Pinpoint the cell where the given text exists, returning its [X, Y] midpoint coordinate. 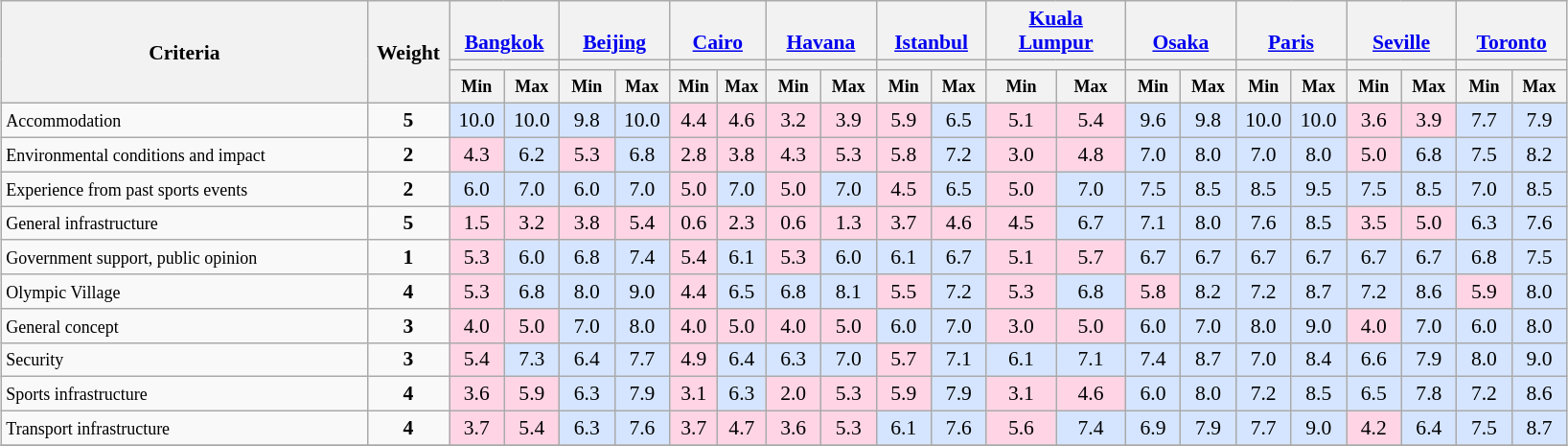
4.8 [1091, 155]
Sports infrastructure [184, 394]
Seville [1401, 31]
Paris [1290, 31]
Government support, public opinion [184, 258]
General concept [184, 326]
Toronto [1512, 31]
9.6 [1153, 121]
Osaka [1181, 31]
Weight [408, 52]
8.1 [848, 292]
2.8 [694, 155]
7.3 [532, 360]
1 [408, 258]
1.5 [476, 223]
General infrastructure [184, 223]
Istanbul [932, 31]
4.2 [1373, 429]
8.4 [1319, 360]
Cairo [718, 31]
Experience from past sports events [184, 189]
Kuala Lumpur [1056, 31]
5.5 [904, 292]
2.0 [794, 394]
Beijing [615, 31]
6.6 [1373, 360]
5.6 [1022, 429]
9.5 [1319, 189]
7.8 [1429, 394]
Transport infrastructure [184, 429]
Environmental conditions and impact [184, 155]
6.2 [532, 155]
Havana [820, 31]
Criteria [184, 52]
4.9 [694, 360]
1.3 [848, 223]
4.7 [742, 429]
2.3 [742, 223]
3.5 [1373, 223]
Accommodation [184, 121]
6.9 [1153, 429]
Security [184, 360]
Olympic Village [184, 292]
Bangkok [504, 31]
